Return (X, Y) of the center of cell containing provided text 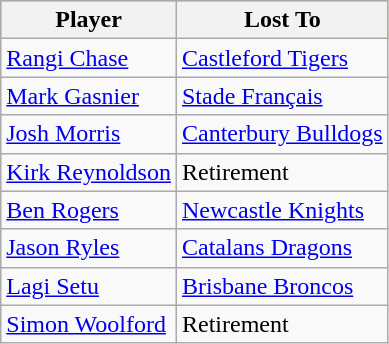
Simon Woolford (89, 324)
Josh Morris (89, 134)
Mark Gasnier (89, 96)
Catalans Dragons (282, 248)
Player (89, 20)
Newcastle Knights (282, 210)
Lost To (282, 20)
Lagi Setu (89, 286)
Ben Rogers (89, 210)
Rangi Chase (89, 58)
Castleford Tigers (282, 58)
Canterbury Bulldogs (282, 134)
Jason Ryles (89, 248)
Brisbane Broncos (282, 286)
Kirk Reynoldson (89, 172)
Stade Français (282, 96)
